Detect which cell encompasses the target text, then output its (x, y) center coordinate. 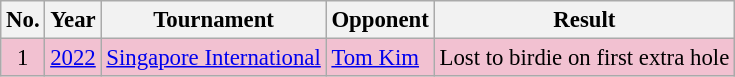
Singapore International (214, 58)
No. (23, 20)
Opponent (380, 20)
Tournament (214, 20)
Result (584, 20)
Tom Kim (380, 58)
Year (73, 20)
Lost to birdie on first extra hole (584, 58)
2022 (73, 58)
1 (23, 58)
